Search for the cell housing the specified text and yield its (X, Y) center coordinate. 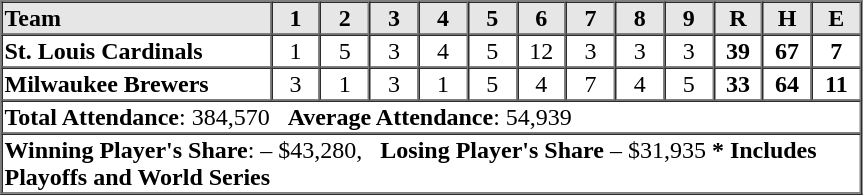
R (738, 18)
Total Attendance: 384,570 Average Attendance: 54,939 (432, 116)
Team (137, 18)
E (836, 18)
2 (344, 18)
64 (788, 84)
9 (688, 18)
8 (640, 18)
11 (836, 84)
Winning Player's Share: – $43,280, Losing Player's Share – $31,935 * Includes Playoffs and World Series (432, 164)
67 (788, 50)
Milwaukee Brewers (137, 84)
39 (738, 50)
H (788, 18)
St. Louis Cardinals (137, 50)
6 (542, 18)
12 (542, 50)
33 (738, 84)
